Extract the (x, y) coordinate from the center of the cell holding the provided text.  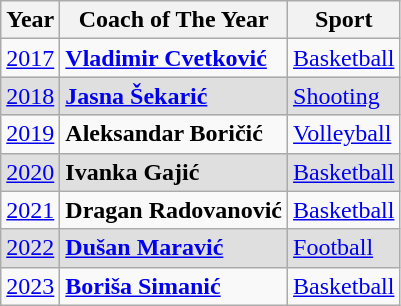
2021 (30, 210)
Shooting (344, 96)
Boriša Simanić (174, 286)
2022 (30, 248)
Dušan Maravić (174, 248)
Dragan Radovanović (174, 210)
Year (30, 20)
Football (344, 248)
Sport (344, 20)
2017 (30, 58)
2020 (30, 172)
2019 (30, 134)
Aleksandar Boričić (174, 134)
Jasna Šekarić (174, 96)
Vladimir Cvetković (174, 58)
Ivanka Gajić (174, 172)
2018 (30, 96)
Volleyball (344, 134)
2023 (30, 286)
Coach of The Year (174, 20)
